Detect which cell encompasses the target text, then output its [x, y] center coordinate. 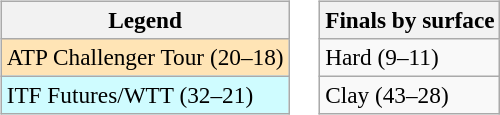
Finals by surface [410, 20]
Clay (43–28) [410, 95]
Legend [145, 20]
Hard (9–11) [410, 57]
ITF Futures/WTT (32–21) [145, 95]
ATP Challenger Tour (20–18) [145, 57]
